Extract the (x, y) coordinate from the center of the cell holding the provided text.  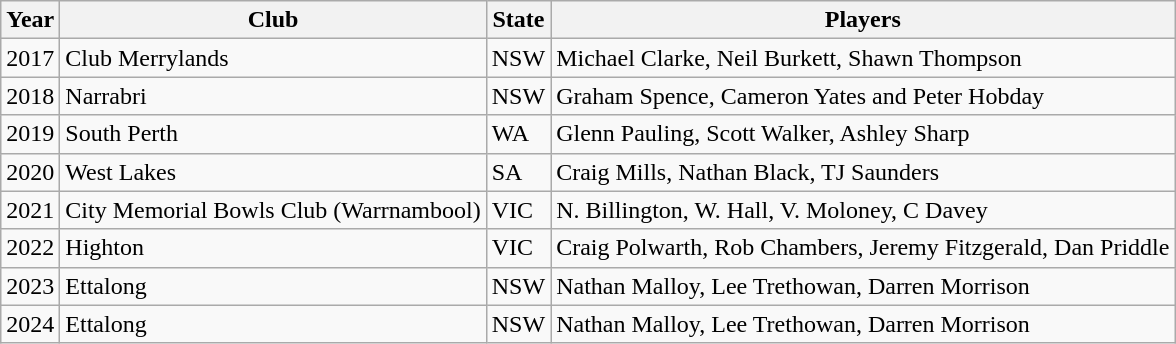
2023 (30, 286)
2022 (30, 248)
2021 (30, 210)
WA (518, 134)
Glenn Pauling, Scott Walker, Ashley Sharp (863, 134)
2020 (30, 172)
2024 (30, 324)
2019 (30, 134)
Michael Clarke, Neil Burkett, Shawn Thompson (863, 58)
West Lakes (273, 172)
Craig Polwarth, Rob Chambers, Jeremy Fitzgerald, Dan Priddle (863, 248)
2018 (30, 96)
2017 (30, 58)
Craig Mills, Nathan Black, TJ Saunders (863, 172)
Narrabri (273, 96)
Graham Spence, Cameron Yates and Peter Hobday (863, 96)
City Memorial Bowls Club (Warrnambool) (273, 210)
Club (273, 20)
N. Billington, W. Hall, V. Moloney, C Davey (863, 210)
State (518, 20)
SA (518, 172)
Year (30, 20)
Players (863, 20)
Highton (273, 248)
South Perth (273, 134)
Club Merrylands (273, 58)
